Return (X, Y) of the center of cell containing provided text 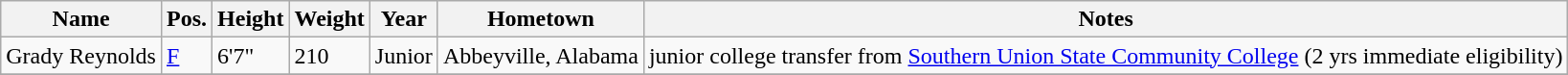
Name (81, 19)
junior college transfer from Southern Union State Community College (2 yrs immediate eligibility) (1106, 56)
Junior (404, 56)
6'7" (251, 56)
Year (404, 19)
Weight (329, 19)
Grady Reynolds (81, 56)
210 (329, 56)
F (186, 56)
Notes (1106, 19)
Pos. (186, 19)
Abbeyville, Alabama (540, 56)
Hometown (540, 19)
Height (251, 19)
